Capture the cell that displays the provided text and extract its (x, y) central coordinate. 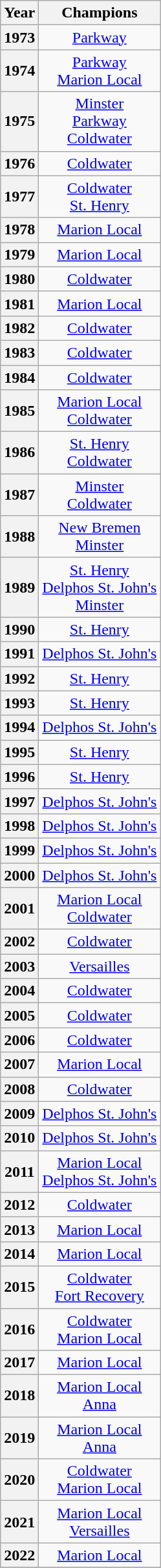
2006 (19, 1040)
1977 (19, 196)
2009 (19, 1114)
1991 (19, 654)
1985 (19, 411)
1978 (19, 230)
St. HenryDelphos St. John'sMinster (100, 587)
2021 (19, 1522)
1996 (19, 777)
2013 (19, 1229)
1986 (19, 453)
2008 (19, 1089)
1987 (19, 494)
2002 (19, 942)
1990 (19, 629)
2016 (19, 1329)
Marion LocalDelphos St. John's (100, 1171)
ColdwaterFort Recovery (100, 1287)
2001 (19, 909)
2005 (19, 1015)
2012 (19, 1205)
1983 (19, 352)
1992 (19, 678)
St. HenryColdwater (100, 453)
1974 (19, 71)
ParkwayMarion Local (100, 71)
2014 (19, 1254)
1981 (19, 303)
1994 (19, 728)
1979 (19, 254)
1997 (19, 801)
Versailles (100, 966)
1998 (19, 826)
2020 (19, 1480)
2003 (19, 966)
1989 (19, 587)
Marion LocalVersailles (100, 1522)
2007 (19, 1064)
2000 (19, 875)
1973 (19, 37)
Year (19, 13)
1999 (19, 850)
2022 (19, 1555)
ColdwaterSt. Henry (100, 196)
1995 (19, 752)
2010 (19, 1138)
Parkway (100, 37)
2004 (19, 991)
1975 (19, 121)
2017 (19, 1363)
2019 (19, 1438)
MinsterParkwayColdwater (100, 121)
1988 (19, 537)
1993 (19, 703)
MinsterColdwater (100, 494)
New BremenMinster (100, 537)
1976 (19, 163)
2015 (19, 1287)
Champions (100, 13)
1982 (19, 328)
2018 (19, 1396)
2011 (19, 1171)
1984 (19, 378)
1980 (19, 279)
